Identify which cell holds the provided text, then report its [X, Y] central coordinate. 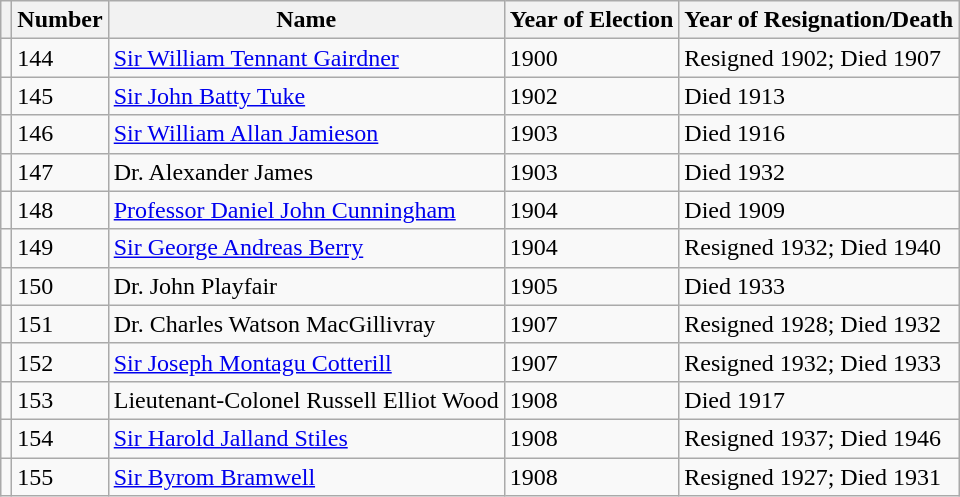
Sir William Tennant Gairdner [306, 58]
Sir Harold Jalland Stiles [306, 438]
Died 1932 [819, 172]
Name [306, 20]
153 [60, 400]
155 [60, 477]
1900 [592, 58]
Sir John Batty Tuke [306, 96]
Sir Joseph Montagu Cotterill [306, 362]
149 [60, 248]
Died 1916 [819, 134]
Dr. Charles Watson MacGillivray [306, 324]
145 [60, 96]
Dr. John Playfair [306, 286]
Resigned 1927; Died 1931 [819, 477]
1902 [592, 96]
Resigned 1932; Died 1933 [819, 362]
Died 1913 [819, 96]
147 [60, 172]
146 [60, 134]
150 [60, 286]
Lieutenant-Colonel Russell Elliot Wood [306, 400]
152 [60, 362]
Sir George Andreas Berry [306, 248]
Resigned 1928; Died 1932 [819, 324]
Resigned 1932; Died 1940 [819, 248]
Year of Resignation/Death [819, 20]
Died 1933 [819, 286]
Professor Daniel John Cunningham [306, 210]
Sir Byrom Bramwell [306, 477]
Number [60, 20]
Died 1917 [819, 400]
Resigned 1937; Died 1946 [819, 438]
Sir William Allan Jamieson [306, 134]
144 [60, 58]
Resigned 1902; Died 1907 [819, 58]
154 [60, 438]
Year of Election [592, 20]
151 [60, 324]
Dr. Alexander James [306, 172]
Died 1909 [819, 210]
1905 [592, 286]
148 [60, 210]
